Return the [X, Y] coordinate for the center point of the cell that contains the specified text.  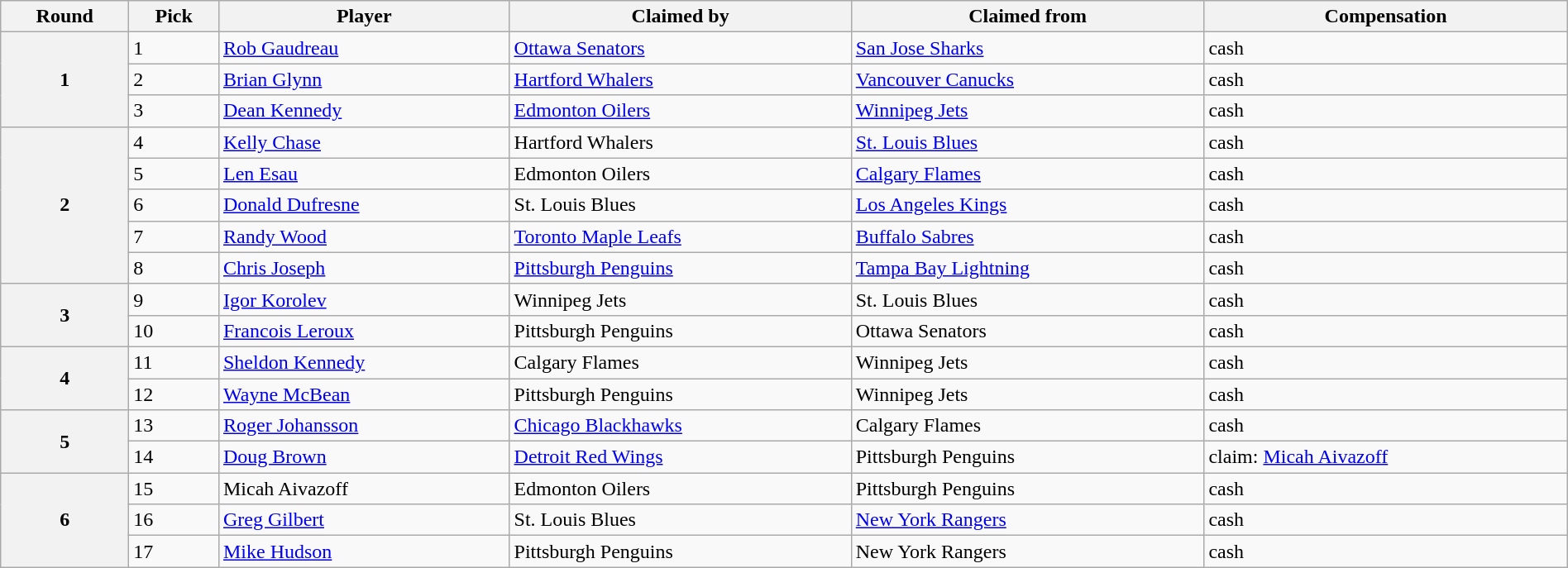
Rob Gaudreau [364, 48]
Los Angeles Kings [1027, 205]
11 [174, 362]
15 [174, 489]
Detroit Red Wings [680, 457]
Dean Kennedy [364, 111]
Compensation [1386, 17]
10 [174, 331]
17 [174, 551]
claim: Micah Aivazoff [1386, 457]
Claimed by [680, 17]
Roger Johansson [364, 426]
Round [65, 17]
Pick [174, 17]
Toronto Maple Leafs [680, 236]
7 [174, 236]
12 [174, 394]
8 [174, 268]
13 [174, 426]
Chicago Blackhawks [680, 426]
Wayne McBean [364, 394]
Claimed from [1027, 17]
Francois Leroux [364, 331]
Brian Glynn [364, 79]
Len Esau [364, 174]
Mike Hudson [364, 551]
Player [364, 17]
Donald Dufresne [364, 205]
Kelly Chase [364, 142]
Tampa Bay Lightning [1027, 268]
9 [174, 299]
Chris Joseph [364, 268]
14 [174, 457]
Greg Gilbert [364, 520]
Micah Aivazoff [364, 489]
Sheldon Kennedy [364, 362]
Randy Wood [364, 236]
Doug Brown [364, 457]
Igor Korolev [364, 299]
San Jose Sharks [1027, 48]
Buffalo Sabres [1027, 236]
Vancouver Canucks [1027, 79]
16 [174, 520]
